Output the (x, y) coordinate of the center of the cell containing the given text.  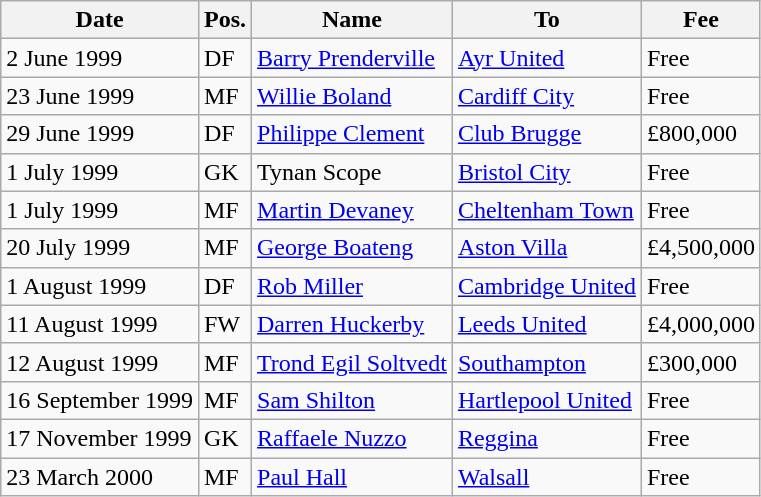
2 June 1999 (100, 58)
Cardiff City (546, 96)
George Boateng (352, 248)
Martin Devaney (352, 210)
Name (352, 20)
Hartlepool United (546, 400)
£4,000,000 (700, 324)
Club Brugge (546, 134)
Bristol City (546, 172)
Willie Boland (352, 96)
Sam Shilton (352, 400)
20 July 1999 (100, 248)
Darren Huckerby (352, 324)
1 August 1999 (100, 286)
16 September 1999 (100, 400)
11 August 1999 (100, 324)
Rob Miller (352, 286)
Barry Prenderville (352, 58)
29 June 1999 (100, 134)
Date (100, 20)
Raffaele Nuzzo (352, 438)
Leeds United (546, 324)
23 March 2000 (100, 477)
£800,000 (700, 134)
FW (224, 324)
17 November 1999 (100, 438)
Tynan Scope (352, 172)
£300,000 (700, 362)
23 June 1999 (100, 96)
Aston Villa (546, 248)
Trond Egil Soltvedt (352, 362)
Southampton (546, 362)
Pos. (224, 20)
Philippe Clement (352, 134)
Ayr United (546, 58)
Cambridge United (546, 286)
Reggina (546, 438)
To (546, 20)
Paul Hall (352, 477)
Cheltenham Town (546, 210)
Fee (700, 20)
£4,500,000 (700, 248)
12 August 1999 (100, 362)
Walsall (546, 477)
